Return [X, Y] of the center of cell containing provided text 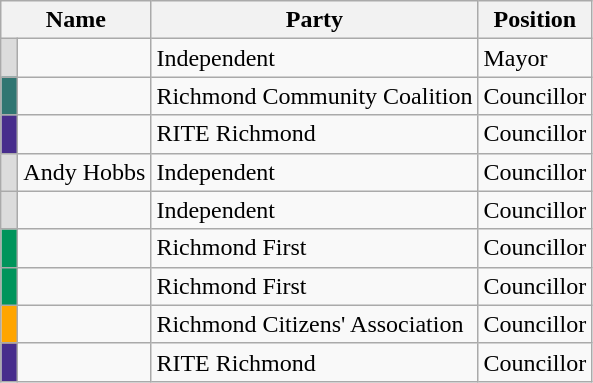
Position [535, 20]
Richmond Community Coalition [314, 96]
Andy Hobbs [84, 172]
Richmond Citizens' Association [314, 324]
Mayor [535, 58]
Party [314, 20]
Name [76, 20]
